Find where the given text appears and provide that cell's center as [X, Y] coordinate. 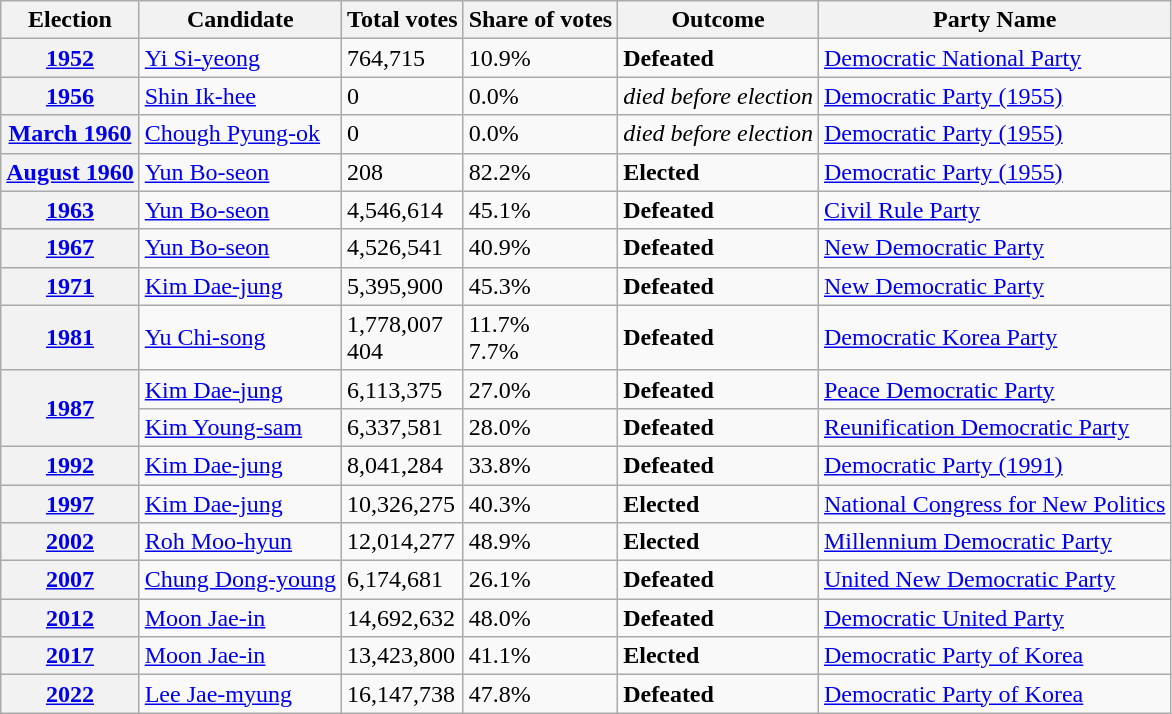
45.1% [540, 210]
6,174,681 [403, 580]
1997 [70, 503]
1967 [70, 248]
August 1960 [70, 172]
8,041,284 [403, 465]
Kim Young-sam [240, 427]
March 1960 [70, 134]
2012 [70, 618]
Chung Dong-young [240, 580]
4,546,614 [403, 210]
6,337,581 [403, 427]
26.1% [540, 580]
41.1% [540, 656]
4,526,541 [403, 248]
Democratic United Party [994, 618]
Party Name [994, 20]
Election [70, 20]
764,715 [403, 58]
Shin Ik-hee [240, 96]
40.3% [540, 503]
5,395,900 [403, 286]
2002 [70, 542]
Democratic Korea Party [994, 338]
1992 [70, 465]
6,113,375 [403, 389]
208 [403, 172]
16,147,738 [403, 694]
Democratic Party (1991) [994, 465]
10,326,275 [403, 503]
Millennium Democratic Party [994, 542]
45.3% [540, 286]
11.7%7.7% [540, 338]
28.0% [540, 427]
40.9% [540, 248]
10.9% [540, 58]
National Congress for New Politics [994, 503]
2017 [70, 656]
1956 [70, 96]
1971 [70, 286]
Yi Si-yeong [240, 58]
Lee Jae-myung [240, 694]
12,014,277 [403, 542]
Democratic National Party [994, 58]
47.8% [540, 694]
48.0% [540, 618]
14,692,632 [403, 618]
Candidate [240, 20]
Share of votes [540, 20]
Outcome [718, 20]
1987 [70, 408]
1981 [70, 338]
Roh Moo-hyun [240, 542]
Peace Democratic Party [994, 389]
United New Democratic Party [994, 580]
Total votes [403, 20]
1,778,007 404 [403, 338]
Yu Chi-song [240, 338]
48.9% [540, 542]
33.8% [540, 465]
Civil Rule Party [994, 210]
Chough Pyung-ok [240, 134]
13,423,800 [403, 656]
2007 [70, 580]
82.2% [540, 172]
Reunification Democratic Party [994, 427]
2022 [70, 694]
1952 [70, 58]
27.0% [540, 389]
1963 [70, 210]
